For the text-containing cell, return its midpoint in [x, y] coordinate format. 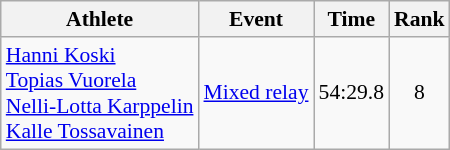
54:29.8 [352, 93]
8 [420, 93]
Mixed relay [256, 93]
Time [352, 19]
Event [256, 19]
Hanni KoskiTopias VuorelaNelli-Lotta KarppelinKalle Tossavainen [100, 93]
Athlete [100, 19]
Rank [420, 19]
